Identify which cell holds the provided text, then report its [X, Y] central coordinate. 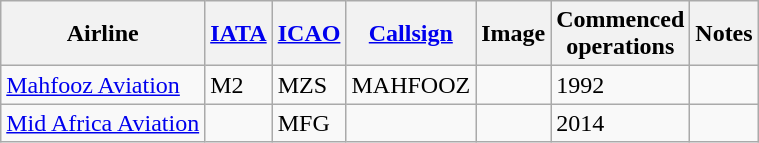
MAHFOOZ [411, 85]
IATA [239, 34]
Callsign [411, 34]
1992 [620, 85]
Mid Africa Aviation [103, 123]
Image [514, 34]
MZS [309, 85]
Airline [103, 34]
Commencedoperations [620, 34]
ICAO [309, 34]
2014 [620, 123]
Mahfooz Aviation [103, 85]
Notes [724, 34]
M2 [239, 85]
MFG [309, 123]
